Capture the cell that displays the provided text and extract its [X, Y] central coordinate. 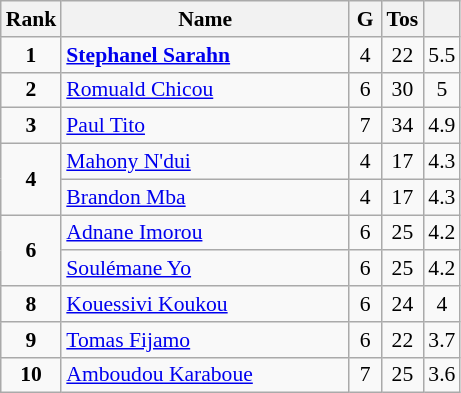
Paul Tito [205, 126]
Romuald Chicou [205, 90]
10 [32, 375]
Mahony N'dui [205, 162]
5.5 [442, 55]
30 [403, 90]
24 [403, 304]
8 [32, 304]
Rank [32, 19]
G [366, 19]
2 [32, 90]
Kouessivi Koukou [205, 304]
Tos [403, 19]
9 [32, 340]
3.7 [442, 340]
Brandon Mba [205, 197]
34 [403, 126]
5 [442, 90]
Stephanel Sarahn [205, 55]
3 [32, 126]
1 [32, 55]
4.9 [442, 126]
Adnane Imorou [205, 233]
Soulémane Yo [205, 269]
Tomas Fijamo [205, 340]
Name [205, 19]
Amboudou Karaboue [205, 375]
3.6 [442, 375]
